Capture the cell that displays the provided text and extract its [X, Y] central coordinate. 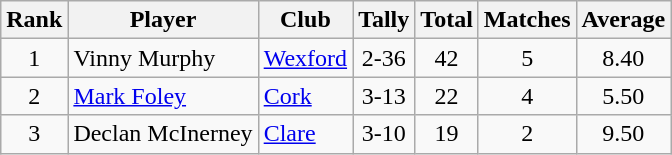
4 [527, 96]
Vinny Murphy [163, 58]
8.40 [624, 58]
5 [527, 58]
9.50 [624, 134]
3-13 [384, 96]
2-36 [384, 58]
Wexford [305, 58]
Rank [34, 20]
Mark Foley [163, 96]
Declan McInerney [163, 134]
Cork [305, 96]
19 [447, 134]
3-10 [384, 134]
Club [305, 20]
22 [447, 96]
5.50 [624, 96]
1 [34, 58]
Matches [527, 20]
3 [34, 134]
Clare [305, 134]
Tally [384, 20]
Total [447, 20]
42 [447, 58]
Player [163, 20]
Average [624, 20]
